Locate the cell with the specified text and output its (x, y) center coordinate. 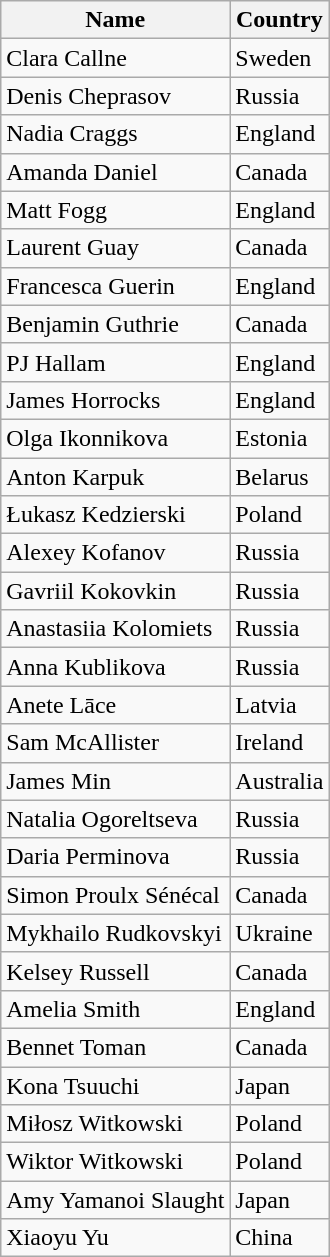
Miłosz Witkowski (116, 1124)
Olga Ikonnikova (116, 438)
Sweden (280, 58)
Australia (280, 781)
James Min (116, 781)
Estonia (280, 438)
Nadia Craggs (116, 134)
Anton Karpuk (116, 477)
Anete Lāce (116, 705)
Gavriil Kokovkin (116, 591)
Latvia (280, 705)
Ireland (280, 743)
Mykhailo Rudkovskyi (116, 933)
Matt Fogg (116, 210)
Łukasz Kedzierski (116, 515)
James Horrocks (116, 400)
Anna Kublikova (116, 667)
Amanda Daniel (116, 172)
Bennet Toman (116, 1047)
Clara Callne (116, 58)
Natalia Ogoreltseva (116, 819)
Laurent Guay (116, 248)
Kelsey Russell (116, 971)
Sam McAllister (116, 743)
Simon Proulx Sénécal (116, 895)
Anastasiia Kolomiets (116, 629)
Belarus (280, 477)
Xiaoyu Yu (116, 1238)
PJ Hallam (116, 362)
Daria Perminova (116, 857)
Francesca Guerin (116, 286)
Amelia Smith (116, 1009)
Ukraine (280, 933)
Denis Cheprasov (116, 96)
Benjamin Guthrie (116, 324)
Wiktor Witkowski (116, 1162)
China (280, 1238)
Name (116, 20)
Country (280, 20)
Amy Yamanoi Slaught (116, 1200)
Kona Tsuuchi (116, 1085)
Alexey Kofanov (116, 553)
